Extract the [X, Y] coordinate from the center of the cell holding the provided text.  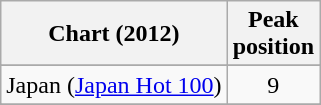
9 [273, 85]
Peakposition [273, 34]
Japan (Japan Hot 100) [114, 85]
Chart (2012) [114, 34]
